Identify which cell holds the provided text, then report its [X, Y] central coordinate. 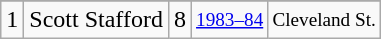
8 [180, 20]
Scott Stafford [96, 20]
1 [12, 20]
Cleveland St. [324, 20]
1983–84 [229, 20]
